Search for the cell housing the specified text and yield its (X, Y) center coordinate. 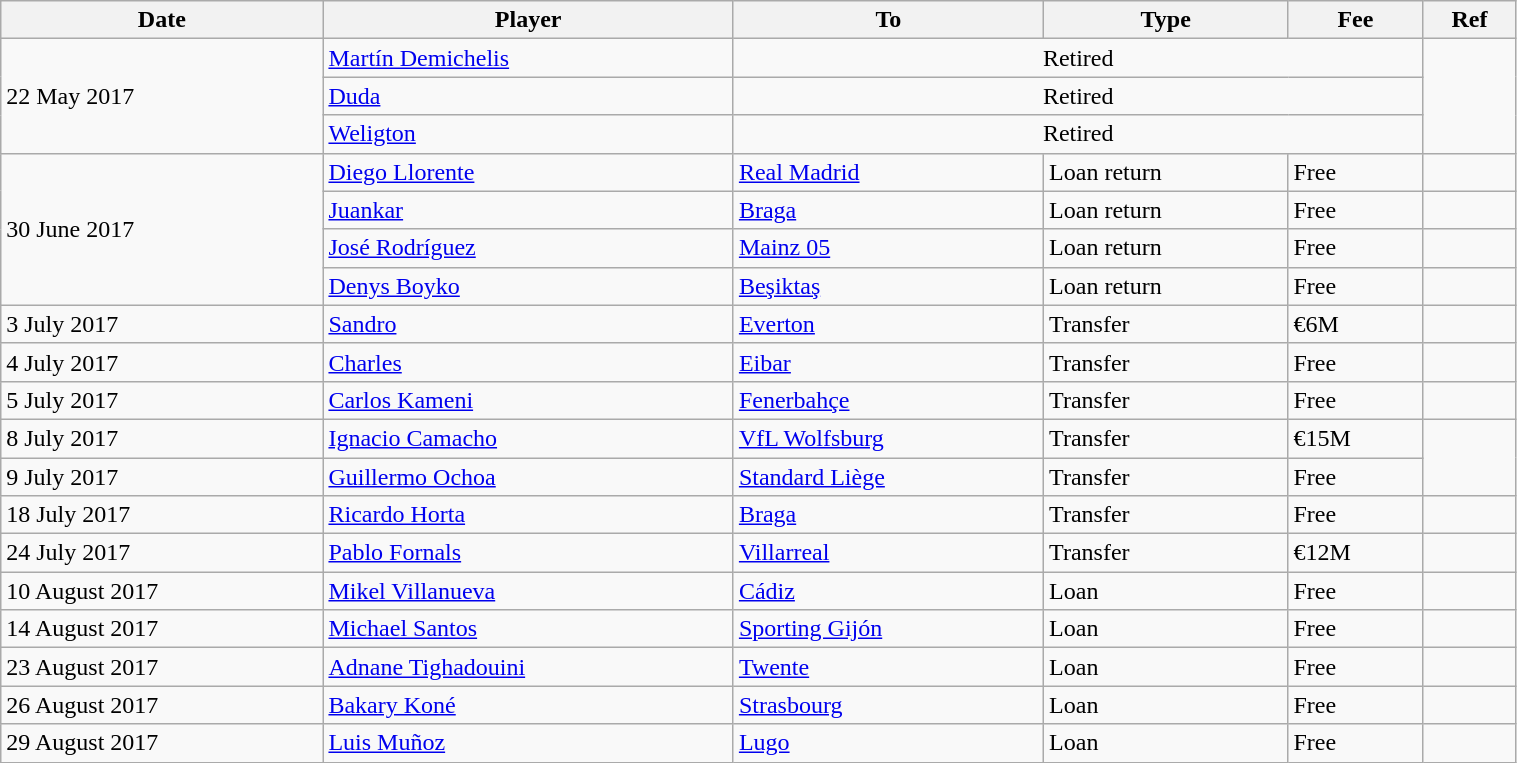
Pablo Fornals (528, 553)
23 August 2017 (162, 667)
Adnane Tighadouini (528, 667)
Mainz 05 (888, 248)
Sporting Gijón (888, 629)
Michael Santos (528, 629)
Charles (528, 362)
22 May 2017 (162, 96)
Martín Demichelis (528, 58)
Diego Llorente (528, 172)
€12M (1356, 553)
Ignacio Camacho (528, 438)
Ricardo Horta (528, 515)
Standard Liège (888, 477)
Type (1166, 20)
Fenerbahçe (888, 400)
9 July 2017 (162, 477)
Guillermo Ochoa (528, 477)
18 July 2017 (162, 515)
Lugo (888, 743)
Eibar (888, 362)
José Rodríguez (528, 248)
Villarreal (888, 553)
Fee (1356, 20)
3 July 2017 (162, 324)
30 June 2017 (162, 229)
€6M (1356, 324)
Twente (888, 667)
To (888, 20)
Juankar (528, 210)
4 July 2017 (162, 362)
€15M (1356, 438)
Strasbourg (888, 705)
Everton (888, 324)
Bakary Koné (528, 705)
Denys Boyko (528, 286)
Ref (1470, 20)
24 July 2017 (162, 553)
8 July 2017 (162, 438)
29 August 2017 (162, 743)
Player (528, 20)
VfL Wolfsburg (888, 438)
Mikel Villanueva (528, 591)
10 August 2017 (162, 591)
Beşiktaş (888, 286)
26 August 2017 (162, 705)
Duda (528, 96)
Cádiz (888, 591)
Date (162, 20)
Sandro (528, 324)
Real Madrid (888, 172)
Luis Muñoz (528, 743)
14 August 2017 (162, 629)
5 July 2017 (162, 400)
Weligton (528, 134)
Carlos Kameni (528, 400)
